Determine the (X, Y) coordinate at the center of the cell enclosing the given text.  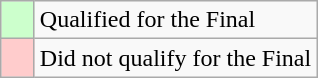
Qualified for the Final (175, 20)
Did not qualify for the Final (175, 58)
